Pinpoint the cell where the given text exists, returning its (x, y) midpoint coordinate. 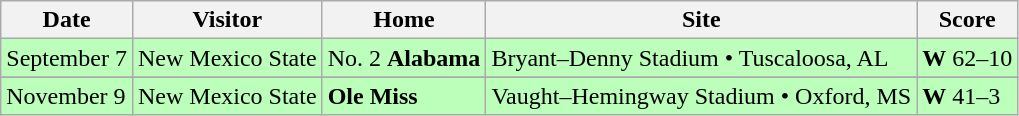
W 62–10 (968, 58)
Home (404, 20)
Vaught–Hemingway Stadium • Oxford, MS (702, 96)
Visitor (227, 20)
Site (702, 20)
Ole Miss (404, 96)
Date (67, 20)
November 9 (67, 96)
September 7 (67, 58)
Score (968, 20)
No. 2 Alabama (404, 58)
Bryant–Denny Stadium • Tuscaloosa, AL (702, 58)
W 41–3 (968, 96)
